Output the [X, Y] coordinate of the center of the cell containing the given text.  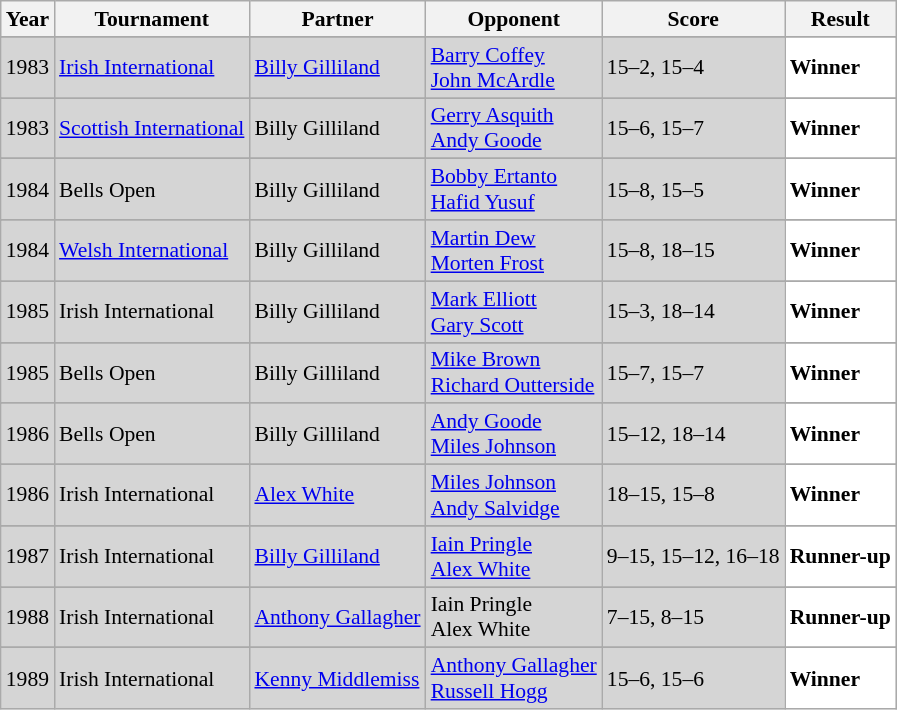
Score [694, 19]
Welsh International [152, 250]
15–8, 15–5 [694, 190]
Miles Johnson Andy Salvidge [514, 496]
15–12, 18–14 [694, 434]
Bobby Ertanto Hafid Yusuf [514, 190]
1988 [28, 618]
15–7, 15–7 [694, 372]
Tournament [152, 19]
15–6, 15–6 [694, 678]
7–15, 8–15 [694, 618]
15–6, 15–7 [694, 128]
Gerry Asquith Andy Goode [514, 128]
Anthony Gallagher Russell Hogg [514, 678]
Opponent [514, 19]
Anthony Gallagher [337, 618]
Result [840, 19]
Mark Elliott Gary Scott [514, 312]
15–8, 18–15 [694, 250]
9–15, 15–12, 16–18 [694, 556]
1989 [28, 678]
Barry Coffey John McArdle [514, 68]
Andy Goode Miles Johnson [514, 434]
15–2, 15–4 [694, 68]
Scottish International [152, 128]
Kenny Middlemiss [337, 678]
Martin Dew Morten Frost [514, 250]
1987 [28, 556]
Alex White [337, 496]
Year [28, 19]
Mike Brown Richard Outterside [514, 372]
18–15, 15–8 [694, 496]
Partner [337, 19]
15–3, 18–14 [694, 312]
